Output the [X, Y] coordinate of the center of the cell containing the given text.  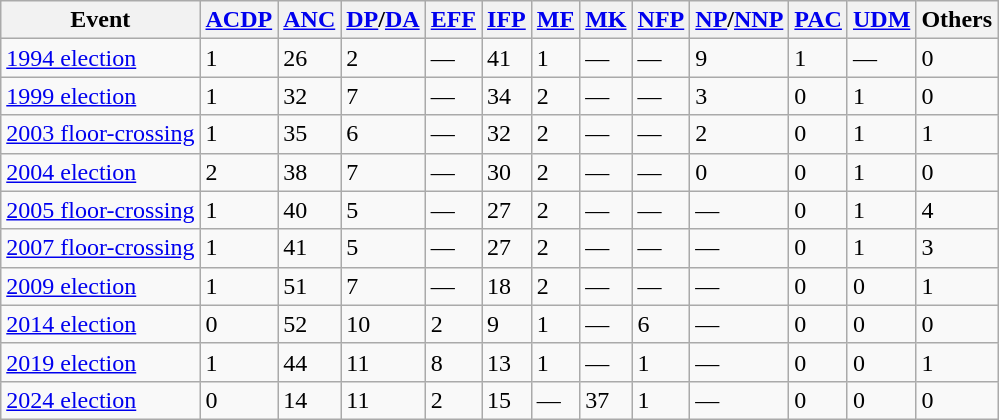
14 [310, 400]
37 [606, 400]
NFP [661, 20]
ANC [310, 20]
MF [555, 20]
2003 floor-crossing [100, 134]
2009 election [100, 286]
34 [507, 96]
2019 election [100, 362]
30 [507, 172]
2004 election [100, 172]
8 [453, 362]
18 [507, 286]
1994 election [100, 58]
ACDP [239, 20]
52 [310, 324]
26 [310, 58]
EFF [453, 20]
10 [383, 324]
Others [957, 20]
35 [310, 134]
4 [957, 210]
PAC [818, 20]
MK [606, 20]
44 [310, 362]
40 [310, 210]
13 [507, 362]
51 [310, 286]
38 [310, 172]
IFP [507, 20]
15 [507, 400]
Event [100, 20]
NP/NNP [740, 20]
1999 election [100, 96]
2007 floor-crossing [100, 248]
UDM [881, 20]
DP/DA [383, 20]
2014 election [100, 324]
2005 floor-crossing [100, 210]
2024 election [100, 400]
